Output the (x, y) coordinate of the center of the cell containing the given text.  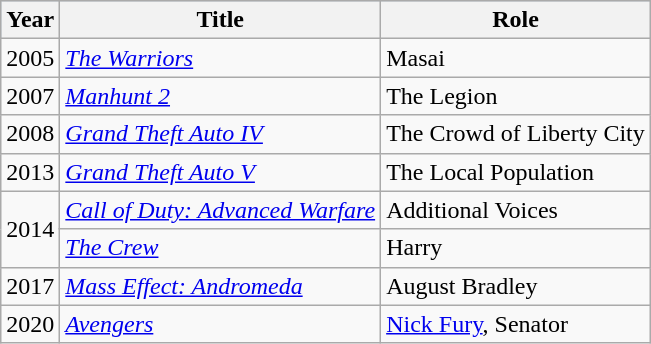
Harry (516, 248)
2014 (30, 229)
The Legion (516, 96)
Nick Fury, Senator (516, 324)
Avengers (220, 324)
August Bradley (516, 286)
Year (30, 20)
2008 (30, 134)
2017 (30, 286)
Grand Theft Auto IV (220, 134)
The Warriors (220, 58)
Grand Theft Auto V (220, 172)
Role (516, 20)
2013 (30, 172)
Title (220, 20)
Call of Duty: Advanced Warfare (220, 210)
The Crew (220, 248)
The Crowd of Liberty City (516, 134)
2020 (30, 324)
2007 (30, 96)
Additional Voices (516, 210)
The Local Population (516, 172)
Manhunt 2 (220, 96)
Masai (516, 58)
2005 (30, 58)
Mass Effect: Andromeda (220, 286)
